For the text-containing cell, return its midpoint in [x, y] coordinate format. 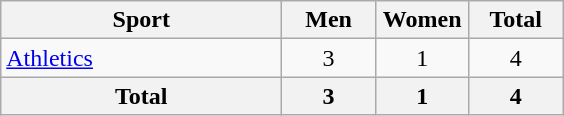
Women [422, 20]
Men [329, 20]
Athletics [142, 58]
Sport [142, 20]
